From the cell containing the given text, extract its center point as (X, Y) coordinate. 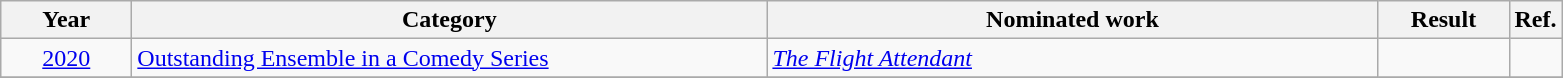
Outstanding Ensemble in a Comedy Series (450, 58)
The Flight Attendant (1072, 58)
Year (66, 20)
Category (450, 20)
Nominated work (1072, 20)
Ref. (1536, 20)
2020 (66, 58)
Result (1444, 20)
